Find where the given text appears and provide that cell's center as [X, Y] coordinate. 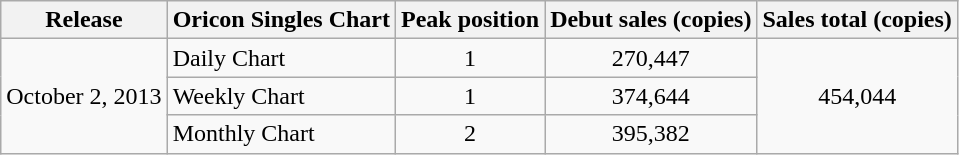
Debut sales (copies) [651, 20]
October 2, 2013 [84, 96]
270,447 [651, 58]
454,044 [857, 96]
Oricon Singles Chart [281, 20]
Sales total (copies) [857, 20]
Release [84, 20]
374,644 [651, 96]
Peak position [470, 20]
Monthly Chart [281, 134]
Weekly Chart [281, 96]
395,382 [651, 134]
Daily Chart [281, 58]
2 [470, 134]
